From the cell containing the given text, extract its center point as (x, y) coordinate. 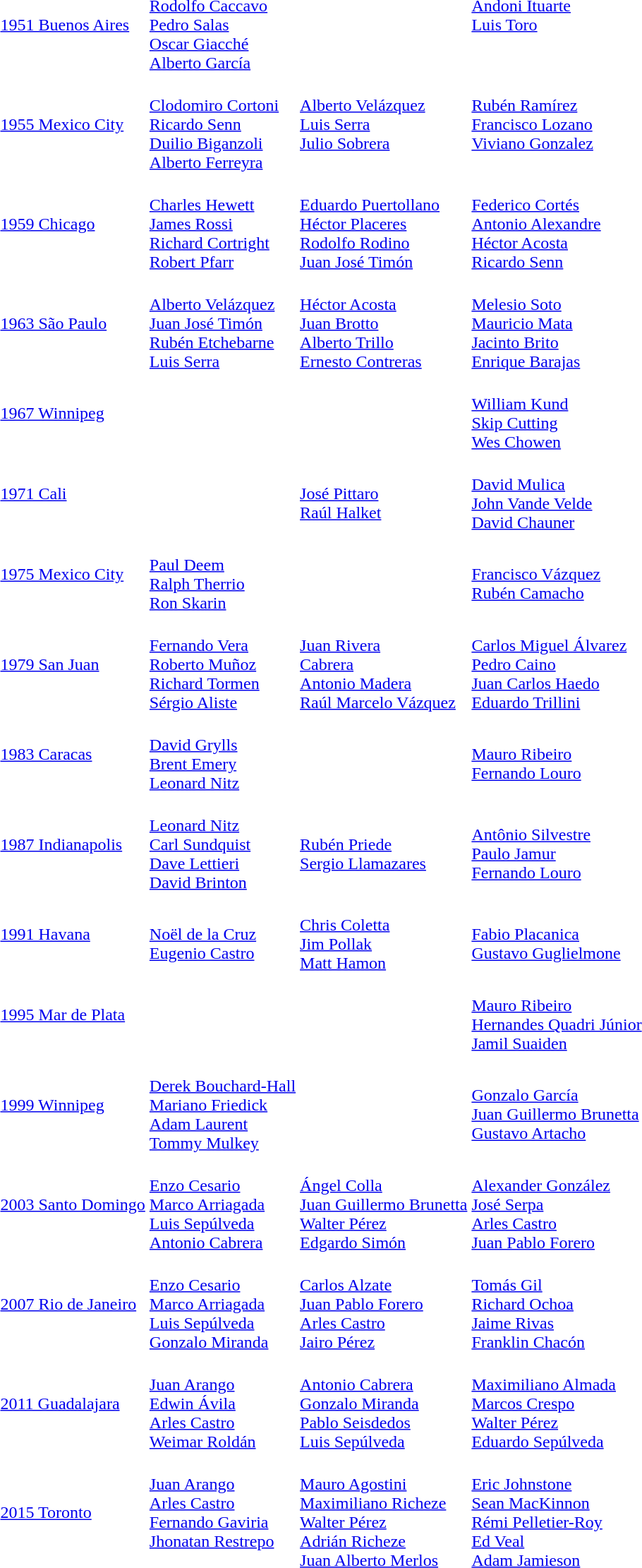
Juan RiveraCabreraAntonio MaderaRaúl Marcelo Vázquez (384, 664)
Eduardo PuertollanoHéctor PlaceresRodolfo RodinoJuan José Timón (384, 224)
Alberto VelázquezLuis SerraJulio Sobrera (384, 124)
Leonard NitzCarl SundquistDave LettieriDavid Brinton (222, 844)
Rubén PriedeSergio Llamazares (384, 844)
Antonio CabreraGonzalo MirandaPablo SeisdedosLuis Sepúlveda (384, 1404)
Charles HewettJames RossiRichard CortrightRobert Pfarr (222, 224)
Chris ColettaJim PollakMatt Hamon (384, 935)
Clodomiro CortoniRicardo SennDuilio BiganzoliAlberto Ferreyra (222, 124)
Derek Bouchard-HallMariano FriedickAdam LaurentTommy Mulkey (222, 1105)
Alberto VelázquezJuan José TimónRubén EtchebarneLuis Serra (222, 323)
Enzo CesarioMarco ArriagadaLuis SepúlvedaAntonio Cabrera (222, 1204)
David GryllsBrent EmeryLeonard Nitz (222, 754)
Carlos AlzateJuan Pablo ForeroArles CastroJairo Pérez (384, 1304)
Héctor AcostaJuan BrottoAlberto TrilloErnesto Contreras (384, 323)
Paul DeemRalph TherrioRon Skarin (222, 575)
Enzo CesarioMarco ArriagadaLuis SepúlvedaGonzalo Miranda (222, 1304)
José PittaroRaúl Halket (384, 494)
Ángel CollaJuan Guillermo BrunettaWalter PérezEdgardo Simón (384, 1204)
Juan ArangoEdwin ÁvilaArles CastroWeimar Roldán (222, 1404)
Noël de la CruzEugenio Castro (222, 935)
Fernando VeraRoberto MuñozRichard TormenSérgio Aliste (222, 664)
